Identify which cell holds the provided text, then report its [x, y] central coordinate. 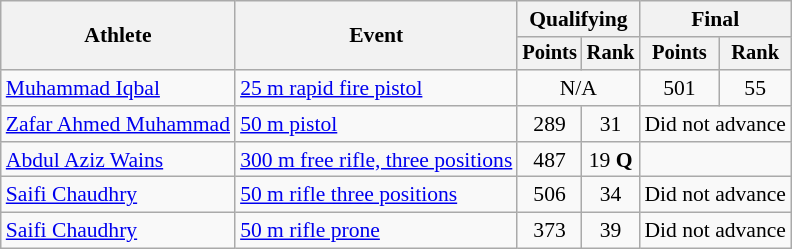
Event [376, 36]
Muhammad Iqbal [118, 88]
501 [679, 88]
55 [755, 88]
50 m pistol [376, 124]
Qualifying [578, 19]
25 m rapid fire pistol [376, 88]
N/A [578, 88]
Final [715, 19]
Zafar Ahmed Muhammad [118, 124]
506 [549, 195]
289 [549, 124]
31 [611, 124]
50 m rifle prone [376, 231]
373 [549, 231]
39 [611, 231]
34 [611, 195]
Athlete [118, 36]
487 [549, 160]
Abdul Aziz Wains [118, 160]
50 m rifle three positions [376, 195]
300 m free rifle, three positions [376, 160]
19 Q [611, 160]
